Output the [X, Y] coordinate of the center of the cell containing the given text.  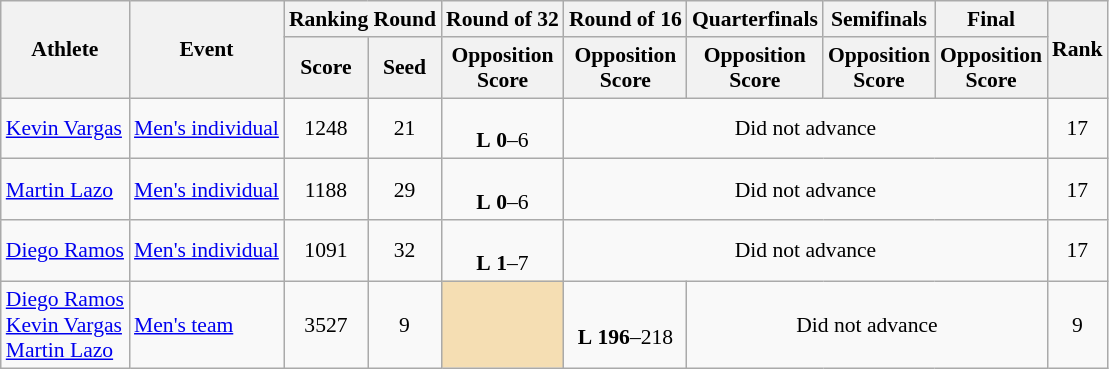
3527 [326, 324]
Diego RamosKevin VargasMartin Lazo [65, 324]
21 [404, 128]
L 1–7 [502, 250]
Round of 16 [626, 19]
Men's team [206, 324]
Final [991, 19]
1188 [326, 190]
L 196–218 [626, 324]
Seed [404, 68]
1248 [326, 128]
Ranking Round [362, 19]
Round of 32 [502, 19]
Diego Ramos [65, 250]
Score [326, 68]
Kevin Vargas [65, 128]
Event [206, 50]
Martin Lazo [65, 190]
Quarterfinals [755, 19]
Rank [1078, 50]
32 [404, 250]
Semifinals [879, 19]
Athlete [65, 50]
29 [404, 190]
1091 [326, 250]
